Return the (X, Y) coordinate for the center point of the cell that contains the specified text.  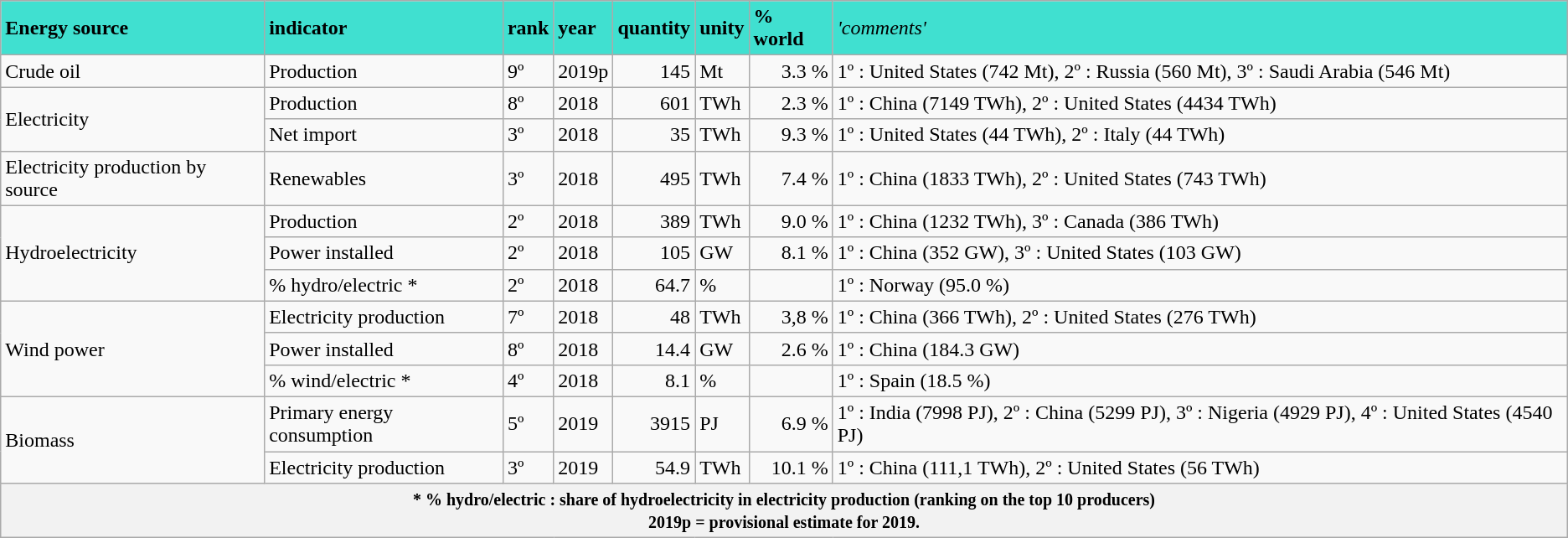
Electricity production by source (132, 178)
1º : China (184.3 GW) (1199, 349)
145 (654, 71)
% wind/electric * (384, 380)
9.0 % (791, 221)
6.9 % (791, 424)
105 (654, 253)
48 (654, 317)
1º : China (7149 TWh), 2º : United States (4434 TWh) (1199, 103)
10.1 % (791, 467)
* % hydro/electric : share of hydroelectricity in electricity production (ranking on the top 10 producers) 2019p = provisional estimate for 2019. (784, 511)
Renewables (384, 178)
3915 (654, 424)
unity (722, 28)
quantity (654, 28)
2019p (583, 71)
35 (654, 135)
Net import (384, 135)
'comments' (1199, 28)
1º : China (1232 TWh), 3º : Canada (386 TWh) (1199, 221)
1º : India (7998 PJ), 2º : China (5299 PJ), 3º : Nigeria (4929 PJ), 4º : United States (4540 PJ) (1199, 424)
3,8 % (791, 317)
1º : China (352 GW), 3º : United States (103 GW) (1199, 253)
5º (528, 424)
2.6 % (791, 349)
4º (528, 380)
Hydroelectricity (132, 253)
7º (528, 317)
14.4 (654, 349)
7.4 % (791, 178)
64.7 (654, 285)
2.3 % (791, 103)
% hydro/electric * (384, 285)
1º : China (111,1 TWh), 2º : United States (56 TWh) (1199, 467)
1º : United States (44 TWh), 2º : Italy (44 TWh) (1199, 135)
1º : China (1833 TWh), 2º : United States (743 TWh) (1199, 178)
1º : United States (742 Mt), 2º : Russia (560 Mt), 3º : Saudi Arabia (546 Mt) (1199, 71)
Mt (722, 71)
Energy source (132, 28)
1º : Spain (18.5 %) (1199, 380)
601 (654, 103)
9.3 % (791, 135)
Electricity (132, 119)
PJ (722, 424)
495 (654, 178)
8.1 (654, 380)
3.3 % (791, 71)
Wind power (132, 349)
year (583, 28)
Primary energy consumption (384, 424)
1º : Norway (95.0 %) (1199, 285)
9º (528, 71)
1º : China (366 TWh), 2º : United States (276 TWh) (1199, 317)
rank (528, 28)
54.9 (654, 467)
389 (654, 221)
8.1 % (791, 253)
indicator (384, 28)
Biomass (132, 439)
% world (791, 28)
Crude oil (132, 71)
